Extract the (X, Y) coordinate from the center of the cell holding the provided text.  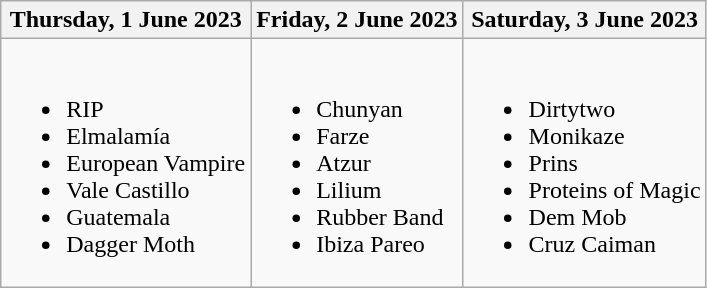
ChunyanFarzeAtzurLiliumRubber BandIbiza Pareo (357, 163)
Friday, 2 June 2023 (357, 20)
Thursday, 1 June 2023 (126, 20)
Saturday, 3 June 2023 (584, 20)
DirtytwoMonikazePrinsProteins of MagicDem MobCruz Caiman (584, 163)
RIPElmalamíaEuropean VampireVale CastilloGuatemalaDagger Moth (126, 163)
